Extract the (X, Y) coordinate from the center of the cell holding the provided text.  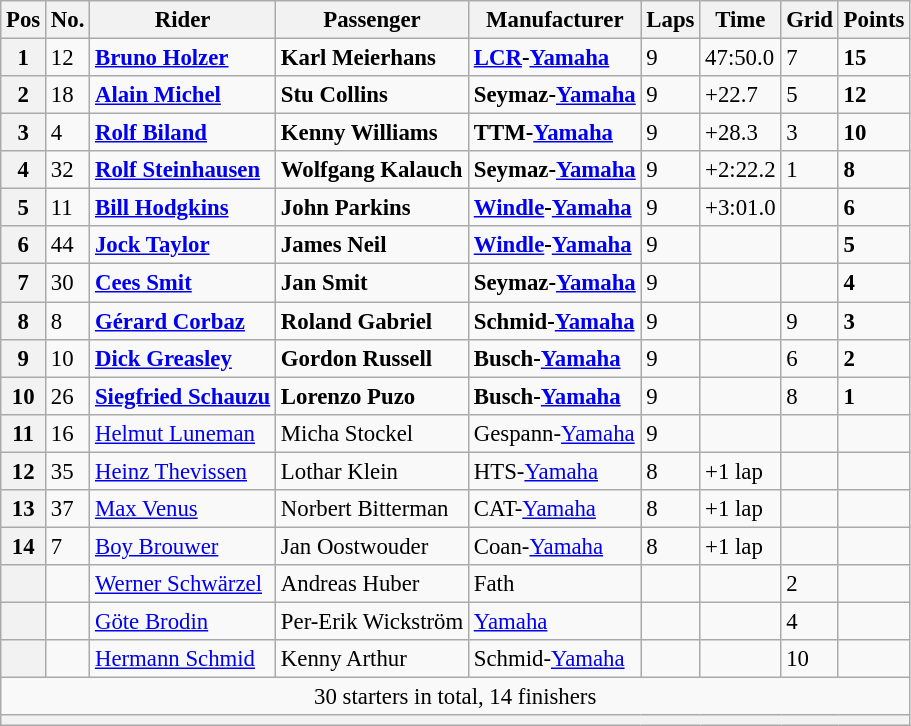
Max Venus (183, 509)
Stu Collins (372, 95)
Time (740, 20)
Points (874, 20)
John Parkins (372, 208)
Alain Michel (183, 95)
32 (68, 170)
Andreas Huber (372, 584)
Norbert Bitterman (372, 509)
+22.7 (740, 95)
Coan-Yamaha (554, 546)
James Neil (372, 245)
Bill Hodgkins (183, 208)
+3:01.0 (740, 208)
Roland Gabriel (372, 321)
Per-Erik Wickström (372, 621)
+28.3 (740, 133)
Hermann Schmid (183, 659)
Dick Greasley (183, 358)
26 (68, 396)
30 starters in total, 14 finishers (456, 697)
44 (68, 245)
Rolf Steinhausen (183, 170)
Lorenzo Puzo (372, 396)
Jan Oostwouder (372, 546)
Lothar Klein (372, 471)
Manufacturer (554, 20)
30 (68, 283)
Pos (24, 20)
Karl Meierhans (372, 58)
Micha Stockel (372, 433)
35 (68, 471)
15 (874, 58)
Grid (810, 20)
CAT-Yamaha (554, 509)
LCR-Yamaha (554, 58)
Gespann-Yamaha (554, 433)
Gordon Russell (372, 358)
Kenny Williams (372, 133)
16 (68, 433)
Gérard Corbaz (183, 321)
Cees Smit (183, 283)
Passenger (372, 20)
Göte Brodin (183, 621)
Wolfgang Kalauch (372, 170)
Helmut Luneman (183, 433)
37 (68, 509)
Yamaha (554, 621)
Kenny Arthur (372, 659)
+2:22.2 (740, 170)
Siegfried Schauzu (183, 396)
18 (68, 95)
HTS-Yamaha (554, 471)
14 (24, 546)
Heinz Thevissen (183, 471)
Bruno Holzer (183, 58)
Rider (183, 20)
Boy Brouwer (183, 546)
Jock Taylor (183, 245)
No. (68, 20)
TTM-Yamaha (554, 133)
Rolf Biland (183, 133)
Werner Schwärzel (183, 584)
47:50.0 (740, 58)
Jan Smit (372, 283)
Fath (554, 584)
Laps (670, 20)
13 (24, 509)
